From the cell containing the given text, extract its center point as (x, y) coordinate. 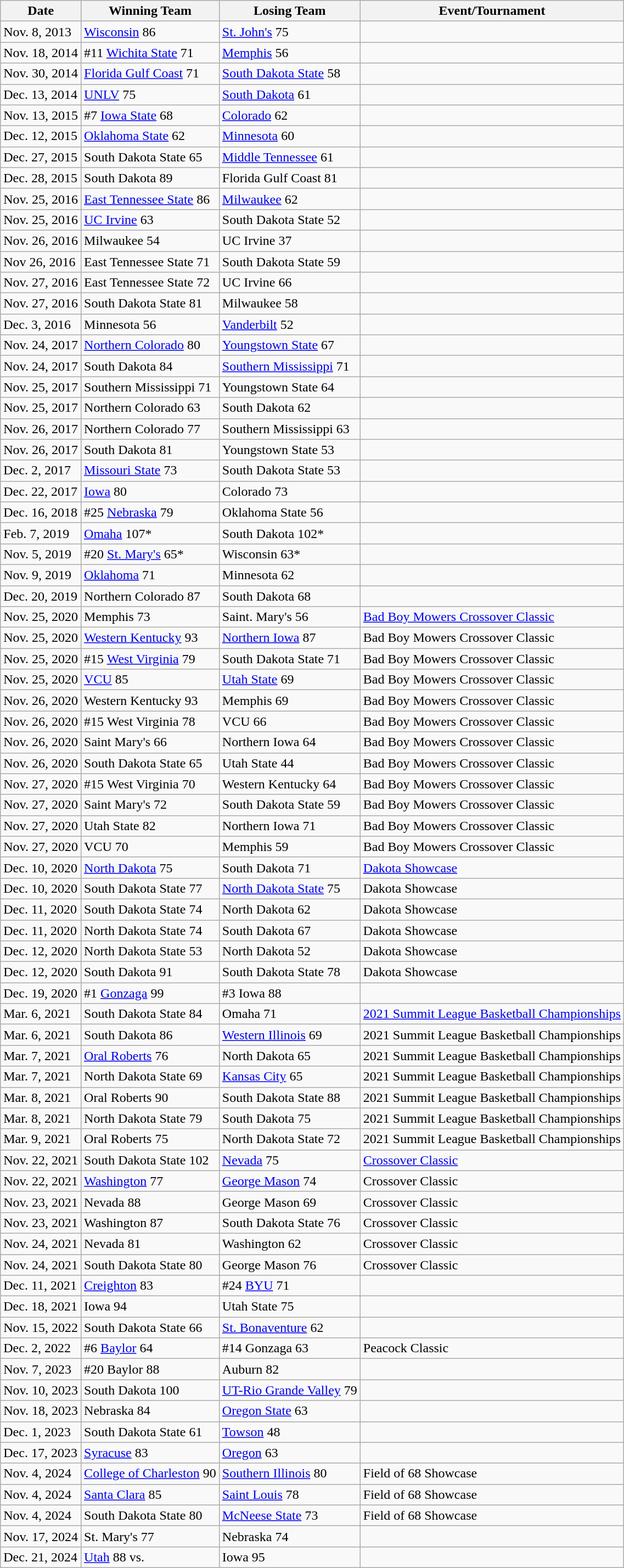
#7 Iowa State 68 (150, 115)
Nov. 8, 2013 (41, 32)
Northern Colorado 80 (150, 345)
St. Mary's 77 (150, 1536)
#15 West Virginia 78 (150, 721)
South Dakota State 88 (290, 1097)
Iowa 95 (290, 1557)
East Tennessee State 86 (150, 199)
Oral Roberts 76 (150, 1056)
Nov. 7, 2023 (41, 1369)
Minnesota 60 (290, 136)
South Dakota 100 (150, 1390)
Nov. 5, 2019 (41, 554)
Washington 62 (290, 1244)
Saint Mary's 72 (150, 805)
Mar. 9, 2021 (41, 1139)
Vanderbilt 52 (290, 324)
Omaha 71 (290, 1014)
Dec. 18, 2021 (41, 1307)
UT-Rio Grande Valley 79 (290, 1390)
South Dakota 81 (150, 450)
Memphis 56 (290, 53)
Milwaukee 62 (290, 199)
Nov. 18, 2023 (41, 1411)
South Dakota State 53 (290, 471)
South Dakota State 81 (150, 304)
South Dakota State 84 (150, 1014)
Dec. 13, 2014 (41, 94)
Southern Mississippi 63 (290, 429)
#6 Baylor 64 (150, 1348)
Dec. 1, 2023 (41, 1432)
South Dakota State 77 (150, 888)
Saint Mary's 66 (150, 742)
Memphis 59 (290, 847)
Omaha 107* (150, 533)
Utah State 75 (290, 1307)
North Dakota State 69 (150, 1077)
South Dakota State 61 (150, 1432)
North Dakota State 74 (150, 931)
Feb. 7, 2019 (41, 533)
Utah State 69 (290, 680)
Peacock Classic (492, 1348)
Nevada 88 (150, 1202)
#14 Gonzaga 63 (290, 1348)
Oral Roberts 90 (150, 1097)
Memphis 69 (290, 701)
Northern Colorado 77 (150, 429)
Memphis 73 (150, 617)
Date (41, 11)
Milwaukee 58 (290, 304)
Dec. 17, 2023 (41, 1453)
Dec. 16, 2018 (41, 512)
Washington 87 (150, 1223)
South Dakota 102* (290, 533)
Nov. 17, 2024 (41, 1536)
South Dakota 86 (150, 1035)
Iowa 94 (150, 1307)
#3 Iowa 88 (290, 993)
Nebraska 84 (150, 1411)
Dec. 12, 2015 (41, 136)
Nebraska 74 (290, 1536)
Utah 88 vs. (150, 1557)
Oregon 63 (290, 1453)
South Dakota 67 (290, 931)
Oklahoma State 62 (150, 136)
VCU 70 (150, 847)
North Dakota State 72 (290, 1139)
Nov 26, 2016 (41, 262)
VCU 66 (290, 721)
Dec. 22, 2017 (41, 491)
Iowa 80 (150, 491)
#11 Wichita State 71 (150, 53)
Northern Colorado 63 (150, 408)
Minnesota 62 (290, 575)
North Dakota 75 (150, 867)
South Dakota State 102 (150, 1160)
Northern Iowa 71 (290, 826)
Utah State 82 (150, 826)
Dec. 28, 2015 (41, 178)
Nov. 18, 2014 (41, 53)
South Dakota State 78 (290, 972)
Nov. 13, 2015 (41, 115)
Dec. 20, 2019 (41, 596)
George Mason 74 (290, 1181)
#15 West Virginia 70 (150, 784)
Northern Colorado 87 (150, 596)
Western Illinois 69 (290, 1035)
Auburn 82 (290, 1369)
Dec. 21, 2024 (41, 1557)
South Dakota State 58 (290, 74)
Dec. 11, 2021 (41, 1286)
Towson 48 (290, 1432)
Kansas City 65 (290, 1077)
Youngstown State 53 (290, 450)
South Dakota 61 (290, 94)
Losing Team (290, 11)
South Dakota 84 (150, 366)
Florida Gulf Coast 81 (290, 178)
East Tennessee State 72 (150, 283)
Event/Tournament (492, 11)
Dec. 2, 2022 (41, 1348)
College of Charleston 90 (150, 1474)
South Dakota State 74 (150, 909)
Dec. 19, 2020 (41, 993)
Dec. 3, 2016 (41, 324)
South Dakota State 71 (290, 659)
Youngstown State 64 (290, 387)
Southern Illinois 80 (290, 1474)
North Dakota 62 (290, 909)
Nov. 10, 2023 (41, 1390)
Nov. 30, 2014 (41, 74)
Nov. 15, 2022 (41, 1328)
Oklahoma State 56 (290, 512)
Oklahoma 71 (150, 575)
North Dakota State 53 (150, 951)
Colorado 62 (290, 115)
Dec. 27, 2015 (41, 157)
Utah State 44 (290, 763)
Saint Louis 78 (290, 1494)
North Dakota 52 (290, 951)
Washington 77 (150, 1181)
Saint. Mary's 56 (290, 617)
#15 West Virginia 79 (150, 659)
Minnesota 56 (150, 324)
North Dakota State 79 (150, 1118)
UNLV 75 (150, 94)
North Dakota State 75 (290, 888)
Wisconsin 63* (290, 554)
South Dakota 62 (290, 408)
#20 Baylor 88 (150, 1369)
Nevada 81 (150, 1244)
Winning Team (150, 11)
VCU 85 (150, 680)
Creighton 83 (150, 1286)
North Dakota 65 (290, 1056)
Oregon State 63 (290, 1411)
South Dakota 71 (290, 867)
UC Irvine 63 (150, 220)
Milwaukee 54 (150, 240)
East Tennessee State 71 (150, 262)
UC Irvine 66 (290, 283)
St. Bonaventure 62 (290, 1328)
George Mason 69 (290, 1202)
Western Kentucky 64 (290, 784)
UC Irvine 37 (290, 240)
Northern Iowa 87 (290, 638)
Santa Clara 85 (150, 1494)
South Dakota 75 (290, 1118)
South Dakota 91 (150, 972)
Dec. 2, 2017 (41, 471)
#20 St. Mary's 65* (150, 554)
McNeese State 73 (290, 1515)
Oral Roberts 75 (150, 1139)
Nov. 26, 2016 (41, 240)
Nevada 75 (290, 1160)
South Dakota State 66 (150, 1328)
Colorado 73 (290, 491)
#24 BYU 71 (290, 1286)
Youngstown State 67 (290, 345)
South Dakota State 52 (290, 220)
Northern Iowa 64 (290, 742)
South Dakota 89 (150, 178)
Nov. 9, 2019 (41, 575)
Florida Gulf Coast 71 (150, 74)
#1 Gonzaga 99 (150, 993)
South Dakota 68 (290, 596)
Middle Tennessee 61 (290, 157)
#25 Nebraska 79 (150, 512)
George Mason 76 (290, 1264)
St. John's 75 (290, 32)
Syracuse 83 (150, 1453)
Missouri State 73 (150, 471)
South Dakota State 76 (290, 1223)
Wisconsin 86 (150, 32)
